For the text-containing cell, return its midpoint in [X, Y] coordinate format. 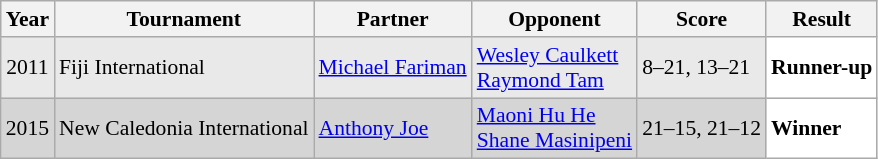
Wesley Caulkett Raymond Tam [554, 68]
New Caledonia International [184, 128]
Year [28, 19]
Anthony Joe [393, 128]
2011 [28, 68]
Score [702, 19]
Michael Fariman [393, 68]
8–21, 13–21 [702, 68]
Result [822, 19]
21–15, 21–12 [702, 128]
Runner-up [822, 68]
Tournament [184, 19]
Winner [822, 128]
Fiji International [184, 68]
Maoni Hu He Shane Masinipeni [554, 128]
Partner [393, 19]
2015 [28, 128]
Opponent [554, 19]
